Output the [x, y] coordinate of the center of the cell containing the given text.  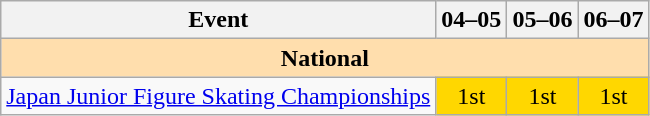
Japan Junior Figure Skating Championships [218, 96]
04–05 [472, 20]
National [325, 58]
05–06 [542, 20]
Event [218, 20]
06–07 [614, 20]
